Find where the given text appears and provide that cell's center as (x, y) coordinate. 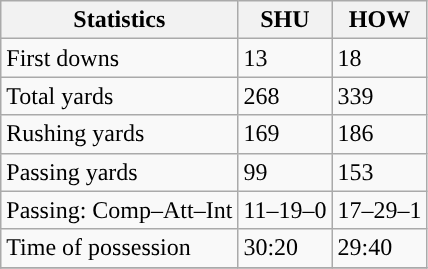
339 (380, 96)
17–29–1 (380, 210)
18 (380, 58)
11–19–0 (285, 210)
13 (285, 58)
186 (380, 134)
Total yards (120, 96)
Rushing yards (120, 134)
29:40 (380, 248)
First downs (120, 58)
268 (285, 96)
Statistics (120, 20)
30:20 (285, 248)
153 (380, 172)
Passing: Comp–Att–Int (120, 210)
SHU (285, 20)
Passing yards (120, 172)
169 (285, 134)
HOW (380, 20)
99 (285, 172)
Time of possession (120, 248)
